Output the [x, y] coordinate of the center of the cell containing the given text.  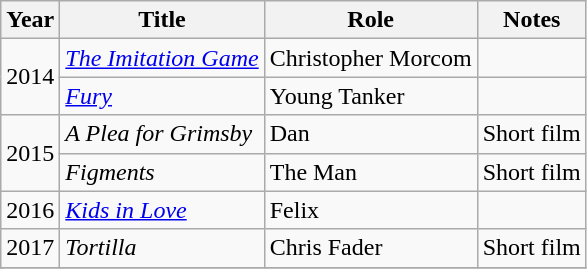
Young Tanker [370, 96]
2017 [30, 248]
The Man [370, 172]
Year [30, 20]
The Imitation Game [162, 58]
Kids in Love [162, 210]
2014 [30, 77]
Figments [162, 172]
2015 [30, 153]
Dan [370, 134]
Christopher Morcom [370, 58]
Title [162, 20]
Chris Fader [370, 248]
Fury [162, 96]
Tortilla [162, 248]
Notes [532, 20]
Role [370, 20]
A Plea for Grimsby [162, 134]
2016 [30, 210]
Felix [370, 210]
